Output the [x, y] coordinate of the center of the cell containing the given text.  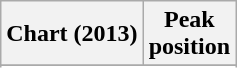
Peakposition [189, 34]
Chart (2013) [72, 34]
